Determine the [X, Y] coordinate at the center of the cell enclosing the given text.  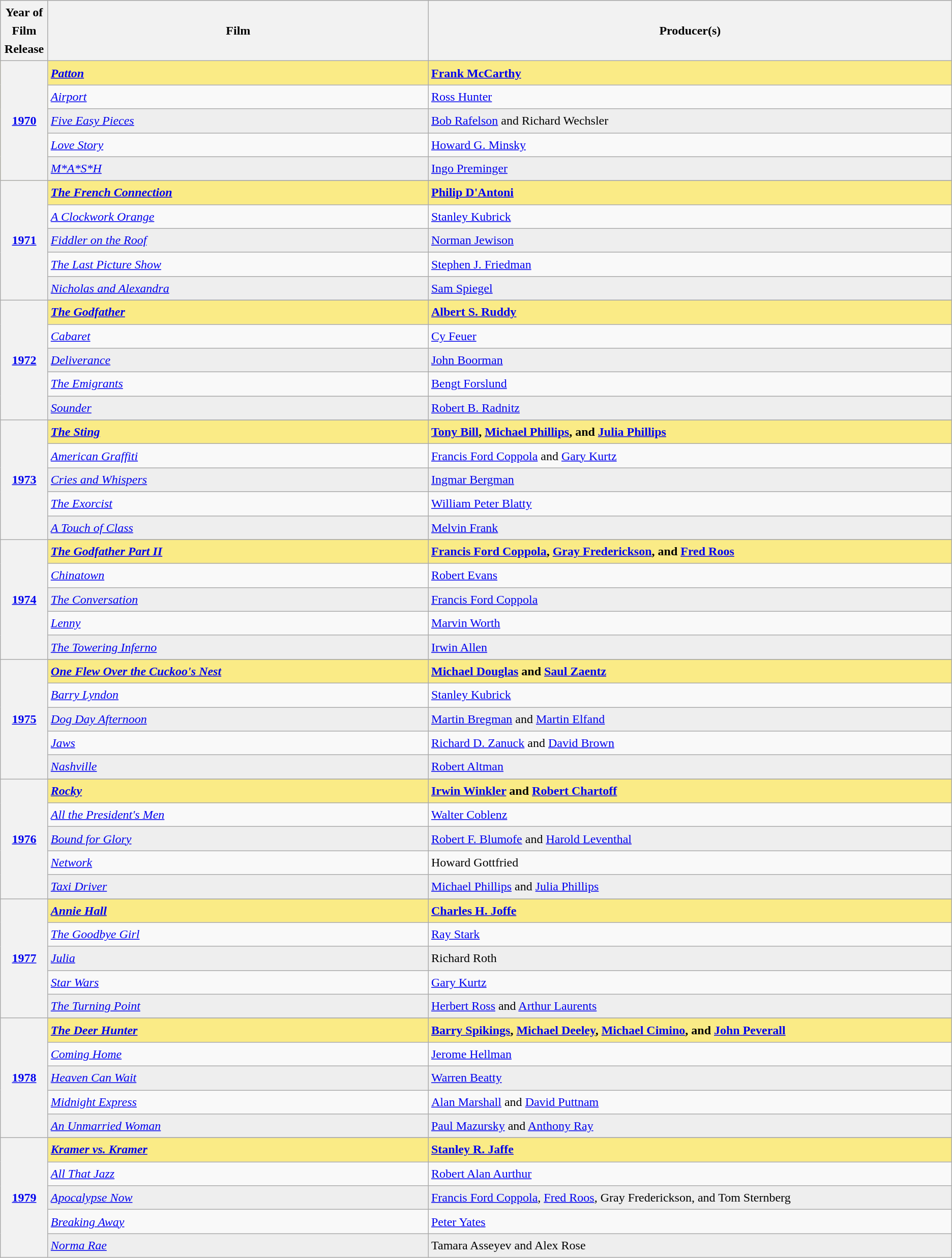
Ingmar Bergman [690, 480]
1974 [24, 599]
Tamara Asseyev and Alex Rose [690, 1246]
Francis Ford Coppola [690, 599]
Marvin Worth [690, 623]
American Graffiti [238, 456]
John Boorman [690, 360]
Robert Alan Aurthur [690, 1174]
The Emigrants [238, 384]
1976 [24, 839]
Fiddler on the Roof [238, 240]
The Last Picture Show [238, 264]
Robert Evans [690, 576]
Chinatown [238, 576]
Jaws [238, 743]
Sam Spiegel [690, 288]
Michael Phillips and Julia Phillips [690, 887]
Love Story [238, 144]
Richard Roth [690, 958]
Francis Ford Coppola, Fred Roos, Gray Frederickson, and Tom Sternberg [690, 1198]
A Clockwork Orange [238, 217]
Lenny [238, 623]
Martin Bregman and Martin Elfand [690, 719]
Howard Gottfried [690, 862]
Five Easy Pieces [238, 121]
Airport [238, 97]
Bob Rafelson and Richard Wechsler [690, 121]
Charles H. Joffe [690, 910]
Cy Feuer [690, 337]
Sounder [238, 408]
Warren Beatty [690, 1078]
1977 [24, 958]
Robert B. Radnitz [690, 408]
Barry Spikings, Michael Deeley, Michael Cimino, and John Peverall [690, 1030]
Howard G. Minsky [690, 144]
Francis Ford Coppola and Gary Kurtz [690, 456]
Herbert Ross and Arthur Laurents [690, 1006]
Cries and Whispers [238, 480]
1975 [24, 719]
1971 [24, 240]
The French Connection [238, 192]
The Godfather [238, 312]
Ingo Preminger [690, 169]
Ross Hunter [690, 97]
The Exorcist [238, 503]
Irwin Winkler and Robert Chartoff [690, 791]
The Godfather Part II [238, 551]
Kramer vs. Kramer [238, 1150]
Coming Home [238, 1054]
Frank McCarthy [690, 73]
William Peter Blatty [690, 503]
Robert F. Blumofe and Harold Leventhal [690, 839]
An Unmarried Woman [238, 1126]
Gary Kurtz [690, 982]
Network [238, 862]
1979 [24, 1198]
All That Jazz [238, 1174]
1972 [24, 360]
Dog Day Afternoon [238, 719]
Cabaret [238, 337]
Jerome Hellman [690, 1054]
1978 [24, 1078]
A Touch of Class [238, 528]
Melvin Frank [690, 528]
Bound for Glory [238, 839]
Norma Rae [238, 1246]
Julia [238, 958]
Albert S. Ruddy [690, 312]
Norman Jewison [690, 240]
Walter Coblenz [690, 815]
Bengt Forslund [690, 384]
Stanley R. Jaffe [690, 1150]
Barry Lyndon [238, 695]
The Towering Inferno [238, 647]
The Turning Point [238, 1006]
One Flew Over the Cuckoo's Nest [238, 671]
Patton [238, 73]
The Sting [238, 432]
Taxi Driver [238, 887]
Alan Marshall and David Puttnam [690, 1102]
Nicholas and Alexandra [238, 288]
1970 [24, 121]
The Goodbye Girl [238, 935]
The Conversation [238, 599]
Ray Stark [690, 935]
Heaven Can Wait [238, 1078]
Philip D'Antoni [690, 192]
Michael Douglas and Saul Zaentz [690, 671]
Richard D. Zanuck and David Brown [690, 743]
Rocky [238, 791]
Nashville [238, 767]
Tony Bill, Michael Phillips, and Julia Phillips [690, 432]
1973 [24, 480]
Paul Mazursky and Anthony Ray [690, 1126]
Year of Film Release [24, 31]
Stephen J. Friedman [690, 264]
Francis Ford Coppola, Gray Frederickson, and Fred Roos [690, 551]
Breaking Away [238, 1221]
Film [238, 31]
Producer(s) [690, 31]
Robert Altman [690, 767]
M*A*S*H [238, 169]
Annie Hall [238, 910]
Peter Yates [690, 1221]
Star Wars [238, 982]
Midnight Express [238, 1102]
The Deer Hunter [238, 1030]
Deliverance [238, 360]
Irwin Allen [690, 647]
Apocalypse Now [238, 1198]
All the President's Men [238, 815]
